Determine the [x, y] coordinate at the center of the cell enclosing the given text.  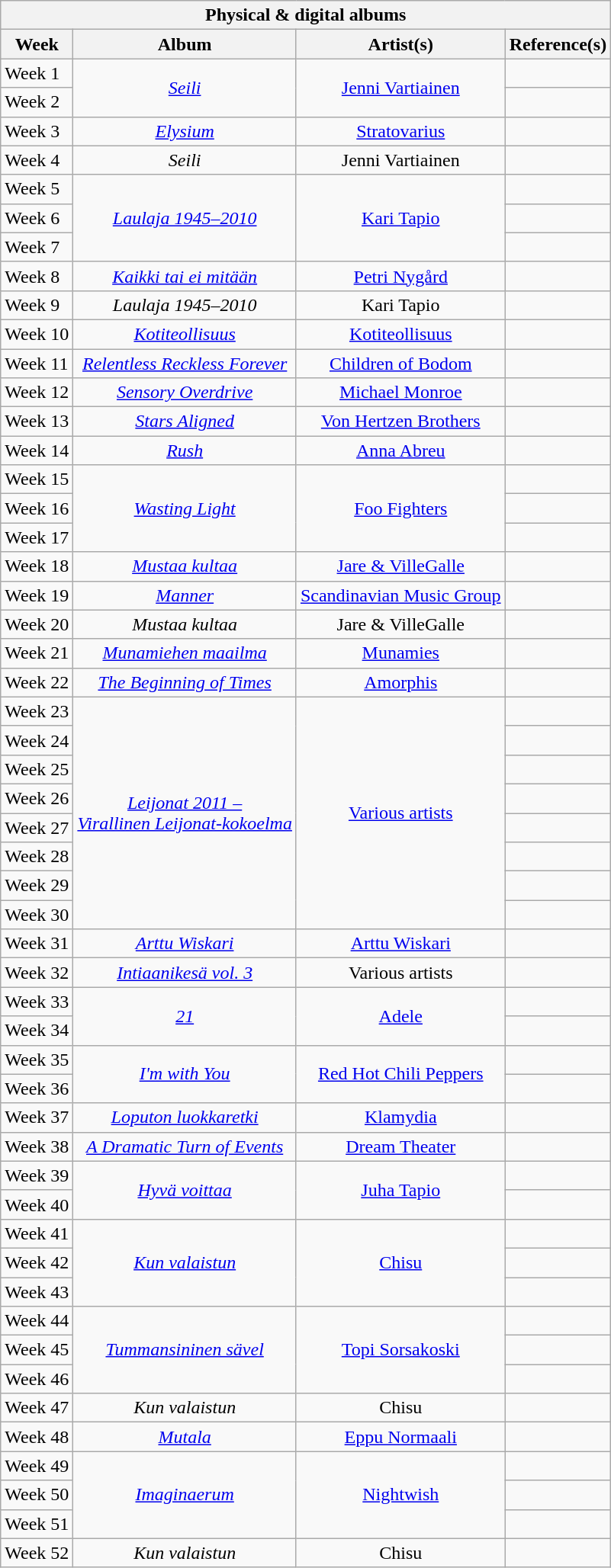
Week 28 [37, 857]
Children of Bodom [400, 364]
Week 19 [37, 595]
Week 26 [37, 798]
Week 3 [37, 131]
Topi Sorsakoski [400, 1350]
Week 4 [37, 160]
Week 48 [37, 1437]
Week 37 [37, 1117]
Week 7 [37, 247]
Week 27 [37, 827]
Munamiehen maailma [185, 653]
Week 8 [37, 276]
Manner [185, 595]
Week 2 [37, 102]
Stars Aligned [185, 422]
Week 20 [37, 624]
Intiaanikesä vol. 3 [185, 973]
Amorphis [400, 682]
Leijonat 2011 –Virallinen Leijonat-kokoelma [185, 813]
Rush [185, 451]
Week 12 [37, 393]
Tummansininen sävel [185, 1350]
Week 35 [37, 1060]
Week 21 [37, 653]
Wasting Light [185, 508]
Week 52 [37, 1553]
21 [185, 1016]
Reference(s) [558, 44]
Imaginaerum [185, 1495]
Adele [400, 1016]
Kaikki tai ei mitään [185, 276]
I'm with You [185, 1074]
Week [37, 44]
Week 6 [37, 218]
Week 29 [37, 886]
Week 44 [37, 1321]
Week 49 [37, 1466]
Week 41 [37, 1233]
Week 39 [37, 1175]
Juha Tapio [400, 1190]
Week 10 [37, 334]
Sensory Overdrive [185, 393]
Week 16 [37, 508]
A Dramatic Turn of Events [185, 1146]
Loputon luokkaretki [185, 1117]
Foo Fighters [400, 508]
Week 50 [37, 1495]
Nightwish [400, 1495]
Week 40 [37, 1204]
Week 46 [37, 1379]
Week 34 [37, 1031]
Dream Theater [400, 1146]
Relentless Reckless Forever [185, 364]
Week 15 [37, 479]
Week 33 [37, 1002]
Week 38 [37, 1146]
Week 13 [37, 422]
Week 9 [37, 305]
Week 5 [37, 189]
Week 22 [37, 682]
Week 25 [37, 769]
Elysium [185, 131]
Petri Nygård [400, 276]
Album [185, 44]
Week 1 [37, 73]
Week 23 [37, 711]
Anna Abreu [400, 451]
Week 30 [37, 915]
Week 32 [37, 973]
Week 51 [37, 1524]
Week 31 [37, 944]
The Beginning of Times [185, 682]
Von Hertzen Brothers [400, 422]
Munamies [400, 653]
Eppu Normaali [400, 1437]
Week 17 [37, 537]
Scandinavian Music Group [400, 595]
Week 45 [37, 1350]
Week 14 [37, 451]
Mutala [185, 1437]
Artist(s) [400, 44]
Hyvä voittaa [185, 1190]
Physical & digital albums [306, 15]
Stratovarius [400, 131]
Klamydia [400, 1117]
Week 43 [37, 1292]
Red Hot Chili Peppers [400, 1074]
Week 36 [37, 1089]
Week 47 [37, 1408]
Week 24 [37, 740]
Week 11 [37, 364]
Week 18 [37, 566]
Michael Monroe [400, 393]
Week 42 [37, 1262]
